Identify which cell holds the provided text, then report its (x, y) central coordinate. 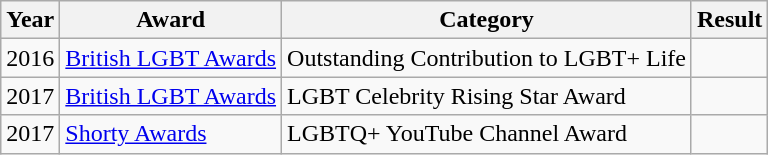
Category (487, 20)
Outstanding Contribution to LGBT+ Life (487, 58)
LGBT Celebrity Rising Star Award (487, 96)
LGBTQ+ YouTube Channel Award (487, 134)
Result (729, 20)
Shorty Awards (171, 134)
Award (171, 20)
2016 (30, 58)
Year (30, 20)
